Return (x, y) of the center of cell containing provided text 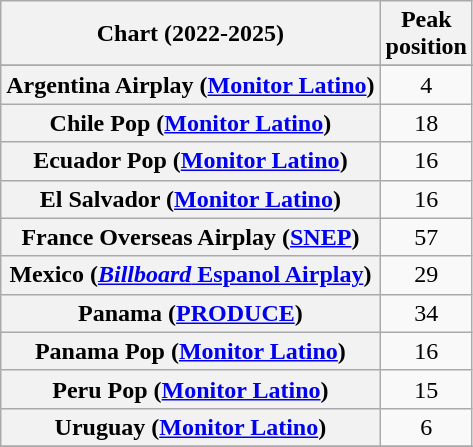
Ecuador Pop (Monitor Latino) (190, 161)
18 (426, 123)
57 (426, 237)
Panama Pop (Monitor Latino) (190, 351)
El Salvador (Monitor Latino) (190, 199)
Argentina Airplay (Monitor Latino) (190, 85)
29 (426, 275)
France Overseas Airplay (SNEP) (190, 237)
Panama (PRODUCE) (190, 313)
Chile Pop (Monitor Latino) (190, 123)
Chart (2022-2025) (190, 34)
Uruguay (Monitor Latino) (190, 427)
Peak position (426, 34)
15 (426, 389)
Peru Pop (Monitor Latino) (190, 389)
4 (426, 85)
6 (426, 427)
34 (426, 313)
Mexico (Billboard Espanol Airplay) (190, 275)
